Find where the given text appears and provide that cell's center as [x, y] coordinate. 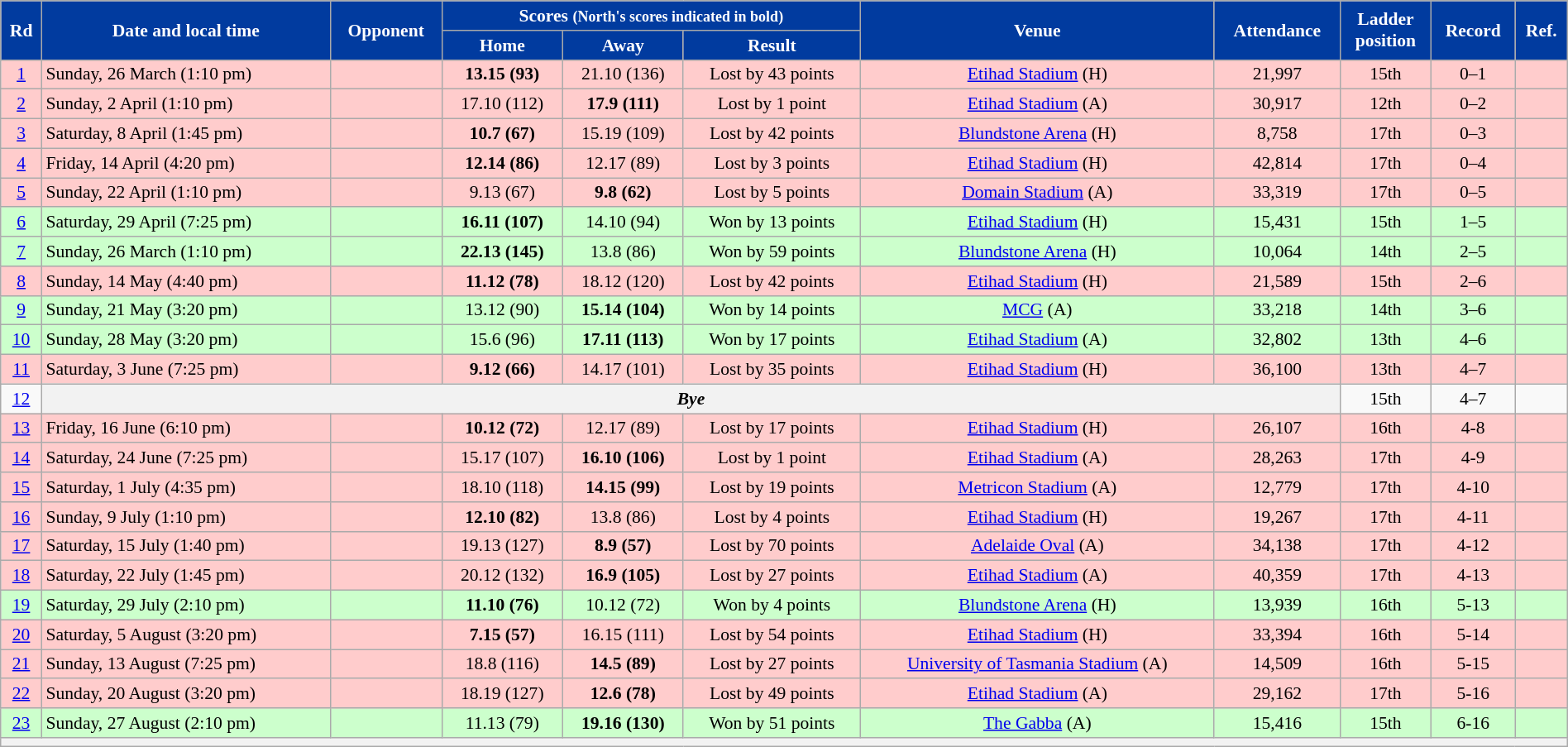
10.7 (67) [502, 134]
2–6 [1473, 281]
4-8 [1473, 429]
Record [1473, 30]
9.13 (67) [502, 193]
23 [22, 723]
4-13 [1473, 576]
29,162 [1277, 694]
0–2 [1473, 104]
16.15 (111) [623, 634]
8.9 (57) [623, 546]
Won by 59 points [772, 251]
0–1 [1473, 74]
Away [623, 45]
5-15 [1473, 664]
33,218 [1277, 310]
Lost by 4 points [772, 517]
5-16 [1473, 694]
8 [22, 281]
9.8 (62) [623, 193]
Friday, 14 April (4:20 pm) [185, 163]
4 [22, 163]
33,394 [1277, 634]
15 [22, 487]
16.10 (106) [623, 458]
20.12 (132) [502, 576]
University of Tasmania Stadium (A) [1037, 664]
Attendance [1277, 30]
Won by 4 points [772, 606]
4-10 [1473, 487]
18 [22, 576]
22.13 (145) [502, 251]
Rd [22, 30]
8,758 [1277, 134]
17.10 (112) [502, 104]
9.12 (66) [502, 370]
Saturday, 29 April (7:25 pm) [185, 223]
Scores (North's scores indicated in bold) [651, 16]
Saturday, 8 April (1:45 pm) [185, 134]
3–6 [1473, 310]
14.15 (99) [623, 487]
Result [772, 45]
Sunday, 28 May (3:20 pm) [185, 340]
15,416 [1277, 723]
Won by 17 points [772, 340]
26,107 [1277, 429]
28,263 [1277, 458]
20 [22, 634]
0–4 [1473, 163]
4-12 [1473, 546]
22 [22, 694]
6 [22, 223]
18.19 (127) [502, 694]
Saturday, 24 June (7:25 pm) [185, 458]
16 [22, 517]
5-14 [1473, 634]
34,138 [1277, 546]
MCG (A) [1037, 310]
3 [22, 134]
9 [22, 310]
36,100 [1277, 370]
Lost by 49 points [772, 694]
7 [22, 251]
Sunday, 13 August (7:25 pm) [185, 664]
21.10 (136) [623, 74]
Lost by 35 points [772, 370]
Sunday, 22 April (1:10 pm) [185, 193]
18.12 (120) [623, 281]
4-9 [1473, 458]
Lost by 43 points [772, 74]
16.11 (107) [502, 223]
11.12 (78) [502, 281]
33,319 [1277, 193]
2 [22, 104]
Lost by 5 points [772, 193]
19,267 [1277, 517]
Sunday, 9 July (1:10 pm) [185, 517]
Saturday, 1 July (4:35 pm) [185, 487]
The Gabba (A) [1037, 723]
17.11 (113) [623, 340]
14.17 (101) [623, 370]
2–5 [1473, 251]
Saturday, 3 June (7:25 pm) [185, 370]
19.16 (130) [623, 723]
Metricon Stadium (A) [1037, 487]
30,917 [1277, 104]
Won by 51 points [772, 723]
Bye [691, 399]
Sunday, 27 August (2:10 pm) [185, 723]
14.5 (89) [623, 664]
Sunday, 20 August (3:20 pm) [185, 694]
12 [22, 399]
Venue [1037, 30]
11 [22, 370]
11.13 (79) [502, 723]
Ref. [1542, 30]
Sunday, 14 May (4:40 pm) [185, 281]
15.6 (96) [502, 340]
11.10 (76) [502, 606]
17.9 (111) [623, 104]
14,509 [1277, 664]
21,589 [1277, 281]
14.10 (94) [623, 223]
1 [22, 74]
12.14 (86) [502, 163]
4-11 [1473, 517]
13.15 (93) [502, 74]
13 [22, 429]
18.10 (118) [502, 487]
14 [22, 458]
Opponent [385, 30]
Home [502, 45]
40,359 [1277, 576]
Lost by 3 points [772, 163]
Lost by 70 points [772, 546]
Sunday, 21 May (3:20 pm) [185, 310]
15,431 [1277, 223]
12,779 [1277, 487]
0–5 [1473, 193]
Adelaide Oval (A) [1037, 546]
16.9 (105) [623, 576]
Saturday, 29 July (2:10 pm) [185, 606]
Saturday, 5 August (3:20 pm) [185, 634]
12.10 (82) [502, 517]
0–3 [1473, 134]
21 [22, 664]
4–6 [1473, 340]
Lost by 19 points [772, 487]
12.6 (78) [623, 694]
10,064 [1277, 251]
Sunday, 2 April (1:10 pm) [185, 104]
42,814 [1277, 163]
13.12 (90) [502, 310]
Friday, 16 June (6:10 pm) [185, 429]
13,939 [1277, 606]
5 [22, 193]
Lost by 54 points [772, 634]
21,997 [1277, 74]
10 [22, 340]
15.19 (109) [623, 134]
18.8 (116) [502, 664]
19 [22, 606]
15.14 (104) [623, 310]
32,802 [1277, 340]
Won by 14 points [772, 310]
Saturday, 22 July (1:45 pm) [185, 576]
6-16 [1473, 723]
15.17 (107) [502, 458]
Saturday, 15 July (1:40 pm) [185, 546]
5-13 [1473, 606]
17 [22, 546]
Won by 13 points [772, 223]
7.15 (57) [502, 634]
Date and local time [185, 30]
Lost by 17 points [772, 429]
12th [1386, 104]
1–5 [1473, 223]
Ladderposition [1386, 30]
19.13 (127) [502, 546]
Domain Stadium (A) [1037, 193]
